From the cell containing the given text, extract its center point as (x, y) coordinate. 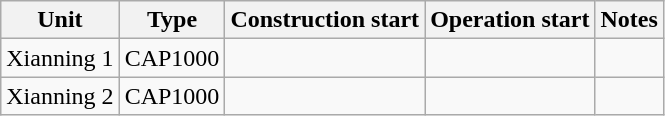
Notes (629, 20)
Operation start (510, 20)
Type (172, 20)
Xianning 2 (60, 96)
Xianning 1 (60, 58)
Unit (60, 20)
Construction start (325, 20)
